Search for the cell housing the specified text and yield its [X, Y] center coordinate. 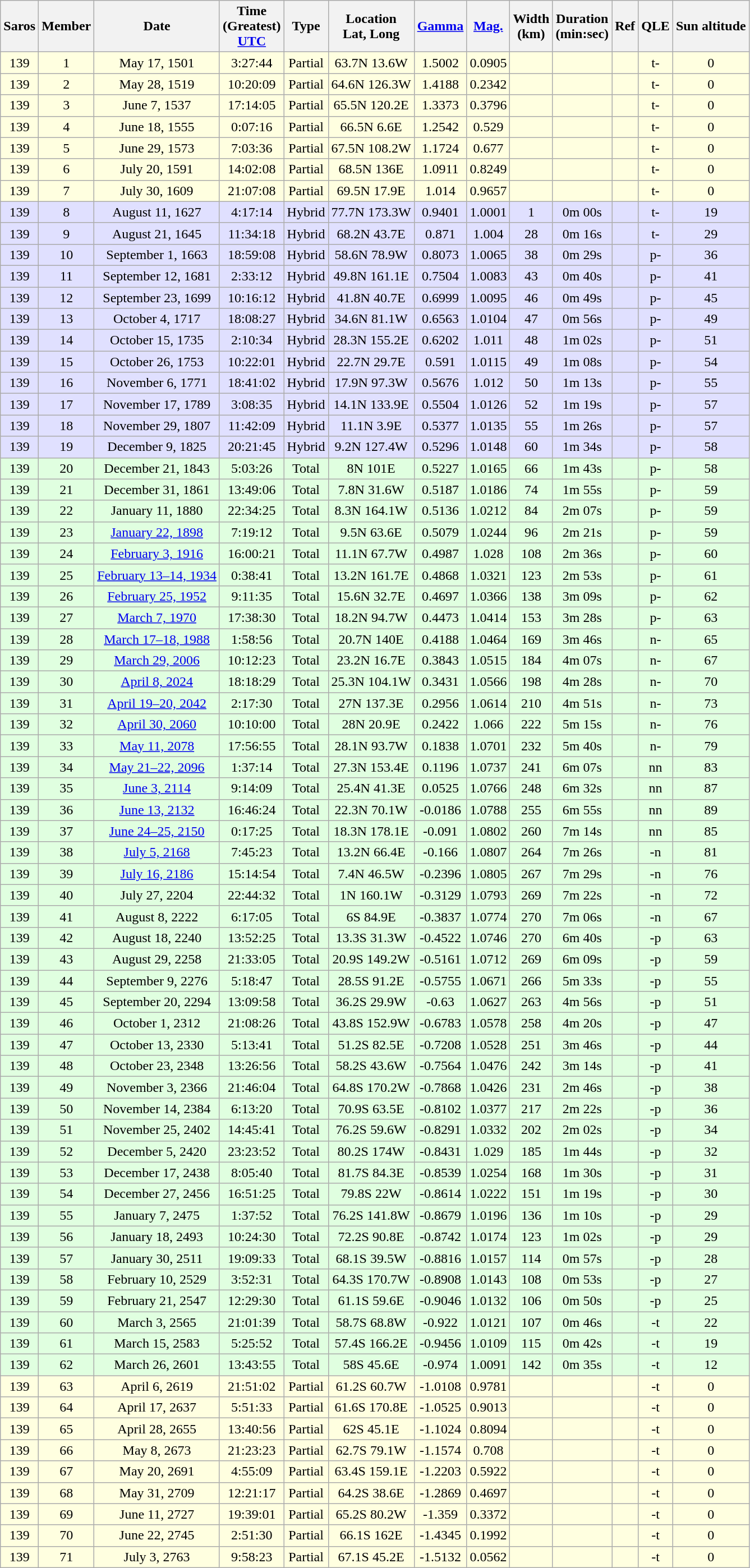
18:08:27 [251, 319]
March 26, 2601 [157, 1365]
QLE [656, 26]
0.6202 [440, 340]
21:01:39 [251, 1322]
-1.359 [440, 1514]
1:58:56 [251, 639]
9:14:09 [251, 788]
9.5N 63.6E [371, 532]
65.2S 80.2W [371, 1514]
16:51:25 [251, 1194]
1.0095 [488, 298]
0m 29s [582, 255]
79 [711, 746]
4 [66, 127]
1.0766 [488, 788]
Time(Greatest)UTC [251, 26]
December 17, 2438 [157, 1173]
0.5504 [440, 404]
1.0578 [488, 1023]
17:14:05 [251, 105]
August 11, 1627 [157, 212]
73 [711, 703]
June 7, 1537 [157, 105]
-0.091 [440, 831]
14.1N 133.9E [371, 404]
18:41:02 [251, 383]
November 17, 1789 [157, 404]
October 15, 1735 [157, 340]
0.871 [440, 233]
0.677 [488, 148]
1.0802 [488, 831]
November 6, 1771 [157, 383]
7.4N 46.5W [371, 874]
1:37:14 [251, 767]
24 [66, 554]
1.0414 [488, 617]
0.3796 [488, 105]
62S 45.1E [371, 1429]
October 23, 2348 [157, 1066]
64.8S 170.2W [371, 1087]
13:40:56 [251, 1429]
72 [711, 895]
0.3372 [488, 1514]
1m 30s [582, 1173]
11:42:09 [251, 426]
4m 28s [582, 682]
5:25:52 [251, 1344]
89 [711, 810]
0:17:25 [251, 831]
June 11, 2727 [157, 1514]
13:26:56 [251, 1066]
8.3N 164.1W [371, 511]
7m 06s [582, 916]
11:34:18 [251, 233]
March 7, 1970 [157, 617]
Saros [20, 26]
May 21–22, 2096 [157, 767]
-0.166 [440, 852]
January 7, 2475 [157, 1215]
September 9, 2276 [157, 981]
November 29, 1807 [157, 426]
1m 10s [582, 1215]
19:09:33 [251, 1258]
2m 21s [582, 532]
5:03:26 [251, 468]
Gamma [440, 26]
39 [66, 874]
0.1992 [488, 1535]
15 [66, 362]
20.9S 149.2W [371, 959]
Type [306, 26]
0.0905 [488, 63]
18:59:08 [251, 255]
20 [66, 468]
21:33:05 [251, 959]
87 [711, 788]
7m 22s [582, 895]
2:51:30 [251, 1535]
July 30, 1609 [157, 191]
January 11, 1880 [157, 511]
1.0911 [440, 169]
May 28, 1519 [157, 84]
15:14:54 [251, 874]
1.0212 [488, 511]
7m 29s [582, 874]
40 [66, 895]
November 25, 2402 [157, 1130]
1.004 [488, 233]
20.7N 140E [371, 639]
76.2S 59.6W [371, 1130]
142 [531, 1365]
-0.8742 [440, 1237]
11 [66, 276]
2:17:30 [251, 703]
232 [531, 746]
9.2N 127.4W [371, 447]
10:16:12 [251, 298]
18 [66, 426]
10:20:09 [251, 84]
1.0143 [488, 1279]
0.5377 [440, 426]
22.7N 29.7E [371, 362]
-1.2203 [440, 1472]
-1.0108 [440, 1386]
1.0121 [488, 1322]
28N 20.9E [371, 725]
266 [531, 981]
0.9013 [488, 1408]
-0.922 [440, 1322]
11.1N 3.9E [371, 426]
September 12, 1681 [157, 276]
43.8S 152.9W [371, 1023]
September 23, 1699 [157, 298]
February 3, 1916 [157, 554]
1m 08s [582, 362]
Sun altitude [711, 26]
1.0321 [488, 575]
25.4N 41.3E [371, 788]
6S 84.9E [371, 916]
-0.8816 [440, 1258]
27N 137.3E [371, 703]
6:13:20 [251, 1109]
13:43:55 [251, 1365]
1m 34s [582, 447]
1.0165 [488, 468]
1.0788 [488, 810]
69.5N 17.9E [371, 191]
August 18, 2240 [157, 938]
1.0627 [488, 1002]
96 [531, 532]
February 10, 2529 [157, 1279]
November 3, 2366 [157, 1087]
0.2342 [488, 84]
March 17–18, 1988 [157, 639]
6:17:05 [251, 916]
February 25, 1952 [157, 596]
62.7S 79.1W [371, 1450]
21:51:02 [251, 1386]
42 [66, 938]
56 [66, 1237]
37 [66, 831]
81 [711, 852]
Duration(min:sec) [582, 26]
-0.3129 [440, 895]
February 21, 2547 [157, 1300]
28.5S 91.2E [371, 981]
0m 56s [582, 319]
-0.8614 [440, 1194]
December 31, 1861 [157, 490]
68.5N 136E [371, 169]
-1.2869 [440, 1493]
3:08:35 [251, 404]
6 [66, 169]
18.3N 178.1E [371, 831]
58S 45.6E [371, 1365]
2m 22s [582, 1109]
Date [157, 26]
7m 26s [582, 852]
-0.8102 [440, 1109]
6m 40s [582, 938]
217 [531, 1109]
1.028 [488, 554]
9:11:35 [251, 596]
74 [531, 490]
0.7504 [440, 276]
4m 20s [582, 1023]
210 [531, 703]
0m 50s [582, 1300]
May 17, 1501 [157, 63]
242 [531, 1066]
0.8073 [440, 255]
June 24–25, 2150 [157, 831]
July 16, 2186 [157, 874]
LocationLat, Long [371, 26]
February 13–14, 1934 [157, 575]
21:07:08 [251, 191]
11.1N 67.7W [371, 554]
9:58:23 [251, 1557]
1.0671 [488, 981]
0m 40s [582, 276]
241 [531, 767]
0m 16s [582, 233]
0.5227 [440, 468]
1.0186 [488, 490]
10 [66, 255]
1.0737 [488, 767]
23:23:52 [251, 1151]
6m 32s [582, 788]
0m 46s [582, 1322]
64.6N 126.3W [371, 84]
41.8N 40.7E [371, 298]
-0.5161 [440, 959]
1.0104 [488, 319]
1.012 [488, 383]
1.0083 [488, 276]
May 31, 2709 [157, 1493]
-1.5132 [440, 1557]
0.529 [488, 127]
16 [66, 383]
1.0115 [488, 362]
July 20, 1591 [157, 169]
83 [711, 767]
1m 43s [582, 468]
255 [531, 810]
68 [66, 1493]
68.2N 43.7E [371, 233]
13.3S 31.3W [371, 938]
23.2N 16.7E [371, 661]
14:02:08 [251, 169]
5m 15s [582, 725]
1.0126 [488, 404]
12:29:30 [251, 1300]
0.5079 [440, 532]
0m 42s [582, 1344]
October 13, 2330 [157, 1045]
10:10:00 [251, 725]
0m 57s [582, 1258]
2 [66, 84]
115 [531, 1344]
23 [66, 532]
May 20, 2691 [157, 1472]
7:03:36 [251, 148]
17 [66, 404]
22.3N 70.1W [371, 810]
248 [531, 788]
4:17:14 [251, 212]
18:18:29 [251, 682]
December 9, 1825 [157, 447]
0.5296 [440, 447]
-0.3837 [440, 916]
August 8, 2222 [157, 916]
-0.7564 [440, 1066]
-0.2396 [440, 874]
October 4, 1717 [157, 319]
0.6563 [440, 319]
22:34:25 [251, 511]
2m 46s [582, 1087]
1.0515 [488, 661]
1.1724 [440, 148]
151 [531, 1194]
3m 14s [582, 1066]
-0.8679 [440, 1215]
8 [66, 212]
13:52:25 [251, 938]
0.0562 [488, 1557]
1.014 [440, 191]
March 15, 2583 [157, 1344]
1m 44s [582, 1151]
April 17, 2637 [157, 1408]
0.1838 [440, 746]
June 29, 1573 [157, 148]
28.3N 155.2E [371, 340]
67.1S 45.2E [371, 1557]
-0.5755 [440, 981]
2m 36s [582, 554]
14 [66, 340]
17:38:30 [251, 617]
-1.1024 [440, 1429]
17:56:55 [251, 746]
1:37:52 [251, 1215]
1.0254 [488, 1173]
1.0793 [488, 895]
13.2N 161.7E [371, 575]
1.0332 [488, 1130]
28.1N 93.7W [371, 746]
58.2S 43.6W [371, 1066]
0:38:41 [251, 575]
5m 33s [582, 981]
267 [531, 874]
-0.63 [440, 1002]
June 13, 2132 [157, 810]
-0.8908 [440, 1279]
21 [66, 490]
-1.1574 [440, 1450]
1.0109 [488, 1344]
1.0135 [488, 426]
2m 02s [582, 1130]
1.0464 [488, 639]
September 1, 1663 [157, 255]
1.011 [488, 340]
0.591 [440, 362]
1.0157 [488, 1258]
76.2S 141.8W [371, 1215]
168 [531, 1173]
184 [531, 661]
3:27:44 [251, 63]
27.3N 153.4E [371, 767]
77.7N 173.3W [371, 212]
1.0712 [488, 959]
April 28, 2655 [157, 1429]
0m 49s [582, 298]
-0.0186 [440, 810]
January 30, 2511 [157, 1258]
-0.974 [440, 1365]
13.2N 66.4E [371, 852]
9 [66, 233]
16:46:24 [251, 810]
October 1, 2312 [157, 1023]
1.0528 [488, 1045]
1.0805 [488, 874]
8N 101E [371, 468]
1.5002 [440, 63]
1.0001 [488, 212]
53 [66, 1173]
1.0196 [488, 1215]
79.8S 22W [371, 1194]
7m 14s [582, 831]
1.0807 [488, 852]
66.5N 6.6E [371, 127]
Width(km) [531, 26]
64.3S 170.7W [371, 1279]
4:55:09 [251, 1472]
17.9N 97.3W [371, 383]
185 [531, 1151]
0.9781 [488, 1386]
198 [531, 682]
1.0476 [488, 1066]
-1.0525 [440, 1408]
0m 35s [582, 1365]
258 [531, 1023]
1.0065 [488, 255]
April 30, 2060 [157, 725]
63.4S 159.1E [371, 1472]
202 [531, 1130]
0.3431 [440, 682]
May 11, 2078 [157, 746]
251 [531, 1045]
1.3373 [440, 105]
10:24:30 [251, 1237]
84 [531, 511]
July 27, 2204 [157, 895]
61.1S 59.6E [371, 1300]
58.7S 68.8W [371, 1322]
1N 160.1W [371, 895]
138 [531, 596]
263 [531, 1002]
0.8249 [488, 169]
136 [531, 1215]
-0.8291 [440, 1130]
64 [66, 1408]
1.0244 [488, 532]
21:23:23 [251, 1450]
13:49:06 [251, 490]
0.9401 [440, 212]
85 [711, 831]
1.0426 [488, 1087]
63.7N 13.6W [371, 63]
16:00:21 [251, 554]
6m 09s [582, 959]
5:18:47 [251, 981]
72.2S 90.8E [371, 1237]
1.0366 [488, 596]
December 21, 1843 [157, 468]
December 5, 2420 [157, 1151]
65.5N 120.2E [371, 105]
7:19:12 [251, 532]
4m 51s [582, 703]
10:12:23 [251, 661]
4m 56s [582, 1002]
169 [531, 639]
71 [66, 1557]
66.1S 162E [371, 1535]
81.7S 84.3E [371, 1173]
April 19–20, 2042 [157, 703]
0.4987 [440, 554]
-0.8539 [440, 1173]
July 3, 2763 [157, 1557]
3 [66, 105]
67.5N 108.2W [371, 148]
15.6N 32.7E [371, 596]
1.2542 [440, 127]
231 [531, 1087]
2:33:12 [251, 276]
260 [531, 831]
-0.9456 [440, 1344]
64.2S 38.6E [371, 1493]
1.0614 [488, 703]
7.8N 31.6W [371, 490]
1.0746 [488, 938]
25.3N 104.1W [371, 682]
0.2422 [440, 725]
61.2S 60.7W [371, 1386]
April 8, 2024 [157, 682]
222 [531, 725]
22:44:32 [251, 895]
1m 13s [582, 383]
June 22, 2745 [157, 1535]
12:21:17 [251, 1493]
0.4188 [440, 639]
36.2S 29.9W [371, 1002]
1.066 [488, 725]
1m 55s [582, 490]
106 [531, 1300]
5:51:33 [251, 1408]
1.0148 [488, 447]
May 8, 2673 [157, 1450]
58.6N 78.9W [371, 255]
1.0174 [488, 1237]
2:10:34 [251, 340]
35 [66, 788]
264 [531, 852]
0.3843 [440, 661]
49.8N 161.1E [371, 276]
August 29, 2258 [157, 959]
20:21:45 [251, 447]
19:39:01 [251, 1514]
0m 53s [582, 1279]
Mag. [488, 26]
8:05:40 [251, 1173]
0.5187 [440, 490]
21:08:26 [251, 1023]
3:52:31 [251, 1279]
-0.4522 [440, 938]
13:09:58 [251, 1002]
1.0566 [488, 682]
Member [66, 26]
-1.4345 [440, 1535]
10:22:01 [251, 362]
69 [66, 1514]
5m 40s [582, 746]
-0.8431 [440, 1151]
0.1196 [440, 767]
6m 07s [582, 767]
26 [66, 596]
1.0222 [488, 1194]
4m 07s [582, 661]
1m 26s [582, 426]
1.0774 [488, 916]
November 14, 2384 [157, 1109]
6m 55s [582, 810]
-0.6783 [440, 1023]
80.2S 174W [371, 1151]
7 [66, 191]
57.4S 166.2E [371, 1344]
1.029 [488, 1151]
June 3, 2114 [157, 788]
1.0091 [488, 1365]
107 [531, 1322]
March 3, 2565 [157, 1322]
1.0132 [488, 1300]
Ref [625, 26]
153 [531, 617]
April 6, 2619 [157, 1386]
0.5676 [440, 383]
2m 07s [582, 511]
0.4868 [440, 575]
0.708 [488, 1450]
0.0525 [440, 788]
18.2N 94.7W [371, 617]
0.2956 [440, 703]
September 20, 2294 [157, 1002]
70.9S 63.5E [371, 1109]
January 18, 2493 [157, 1237]
January 22, 1898 [157, 532]
0.5922 [488, 1472]
July 5, 2168 [157, 852]
5:13:41 [251, 1045]
61.6S 170.8E [371, 1408]
0:07:16 [251, 127]
13 [66, 319]
June 18, 1555 [157, 127]
1.0701 [488, 746]
0m 00s [582, 212]
August 21, 1645 [157, 233]
3m 28s [582, 617]
7:45:23 [251, 852]
-0.9046 [440, 1300]
0.9657 [488, 191]
0.4473 [440, 617]
1.4188 [440, 84]
0.8094 [488, 1429]
-0.7208 [440, 1045]
October 26, 1753 [157, 362]
2m 53s [582, 575]
51.2S 82.5E [371, 1045]
-0.7868 [440, 1087]
5 [66, 148]
0.6999 [440, 298]
14:45:41 [251, 1130]
34.6N 81.1W [371, 319]
114 [531, 1258]
March 29, 2006 [157, 661]
33 [66, 746]
1.0377 [488, 1109]
21:46:04 [251, 1087]
3m 09s [582, 596]
December 27, 2456 [157, 1194]
68.1S 39.5W [371, 1258]
0.5136 [440, 511]
